Extract the (x, y) coordinate from the center of the cell holding the provided text.  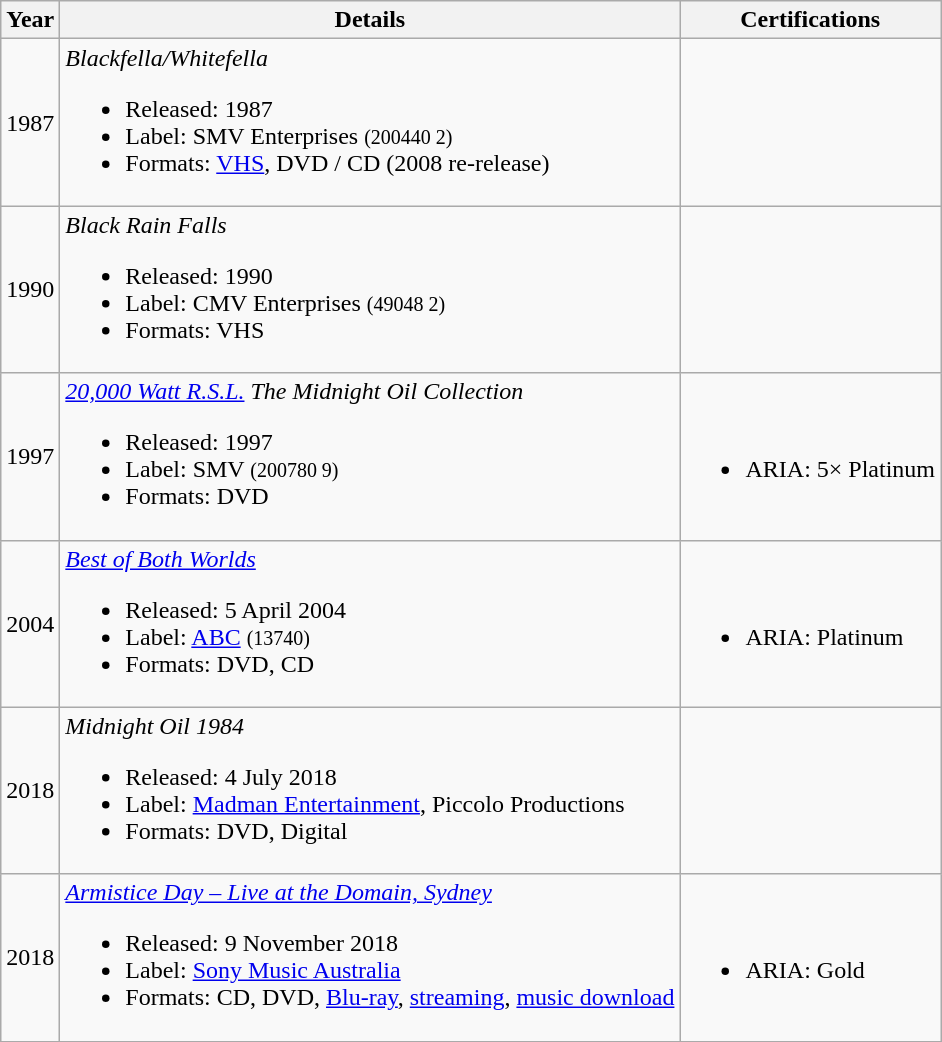
ARIA: Gold (810, 958)
2004 (30, 624)
Best of Both WorldsReleased: 5 April 2004Label: ABC (13740)Formats: DVD, CD (370, 624)
ARIA: 5× Platinum (810, 456)
1990 (30, 290)
Armistice Day – Live at the Domain, SydneyReleased: 9 November 2018Label: Sony Music AustraliaFormats: CD, DVD, Blu-ray, streaming, music download (370, 958)
Certifications (810, 20)
Blackfella/WhitefellaReleased: 1987Label: SMV Enterprises (200440 2)Formats: VHS, DVD / CD (2008 re-release) (370, 122)
20,000 Watt R.S.L. The Midnight Oil CollectionReleased: 1997Label: SMV (200780 9)Formats: DVD (370, 456)
1987 (30, 122)
Midnight Oil 1984Released: 4 July 2018Label: Madman Entertainment, Piccolo ProductionsFormats: DVD, Digital (370, 790)
1997 (30, 456)
Details (370, 20)
Black Rain FallsReleased: 1990Label: CMV Enterprises (49048 2)Formats: VHS (370, 290)
Year (30, 20)
ARIA: Platinum (810, 624)
